Pinpoint the cell where the given text exists, returning its [X, Y] midpoint coordinate. 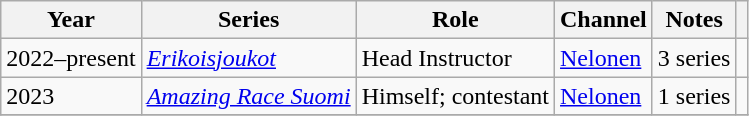
Notes [694, 20]
Himself; contestant [455, 96]
Role [455, 20]
1 series [694, 96]
Erikoisjoukot [248, 58]
Amazing Race Suomi [248, 96]
Channel [604, 20]
Year [71, 20]
2022–present [71, 58]
3 series [694, 58]
2023 [71, 96]
Series [248, 20]
Head Instructor [455, 58]
